Return (x, y) of the center of cell containing provided text 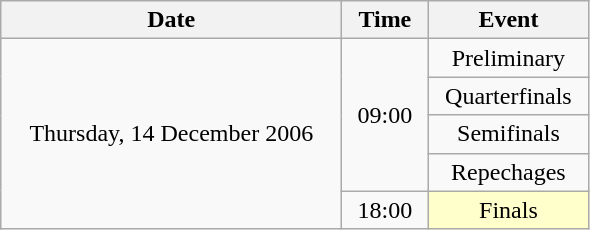
Finals (508, 210)
18:00 (385, 210)
Quarterfinals (508, 96)
Event (508, 20)
Thursday, 14 December 2006 (172, 134)
Preliminary (508, 58)
Repechages (508, 172)
Date (172, 20)
Time (385, 20)
09:00 (385, 115)
Semifinals (508, 134)
